Output the [x, y] coordinate of the center of the cell containing the given text.  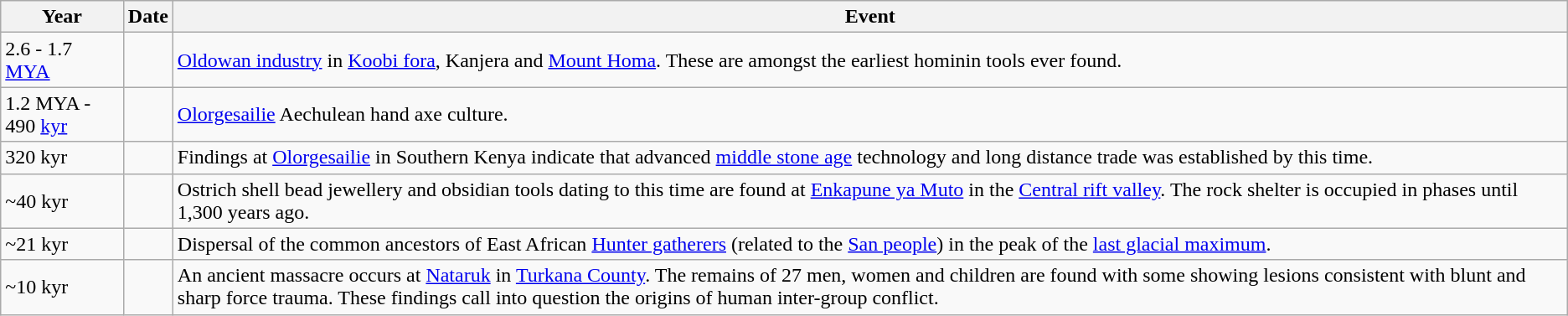
320 kyr [62, 158]
~40 kyr [62, 201]
Date [147, 17]
Year [62, 17]
~10 kyr [62, 287]
Event [869, 17]
1.2 MYA - 490 kyr [62, 114]
Olorgesailie Aechulean hand axe culture. [869, 114]
2.6 - 1.7 MYA [62, 60]
Dispersal of the common ancestors of East African Hunter gatherers (related to the San people) in the peak of the last glacial maximum. [869, 244]
~21 kyr [62, 244]
Oldowan industry in Koobi fora, Kanjera and Mount Homa. These are amongst the earliest hominin tools ever found. [869, 60]
Findings at Olorgesailie in Southern Kenya indicate that advanced middle stone age technology and long distance trade was established by this time. [869, 158]
